From the cell containing the given text, extract its center point as (X, Y) coordinate. 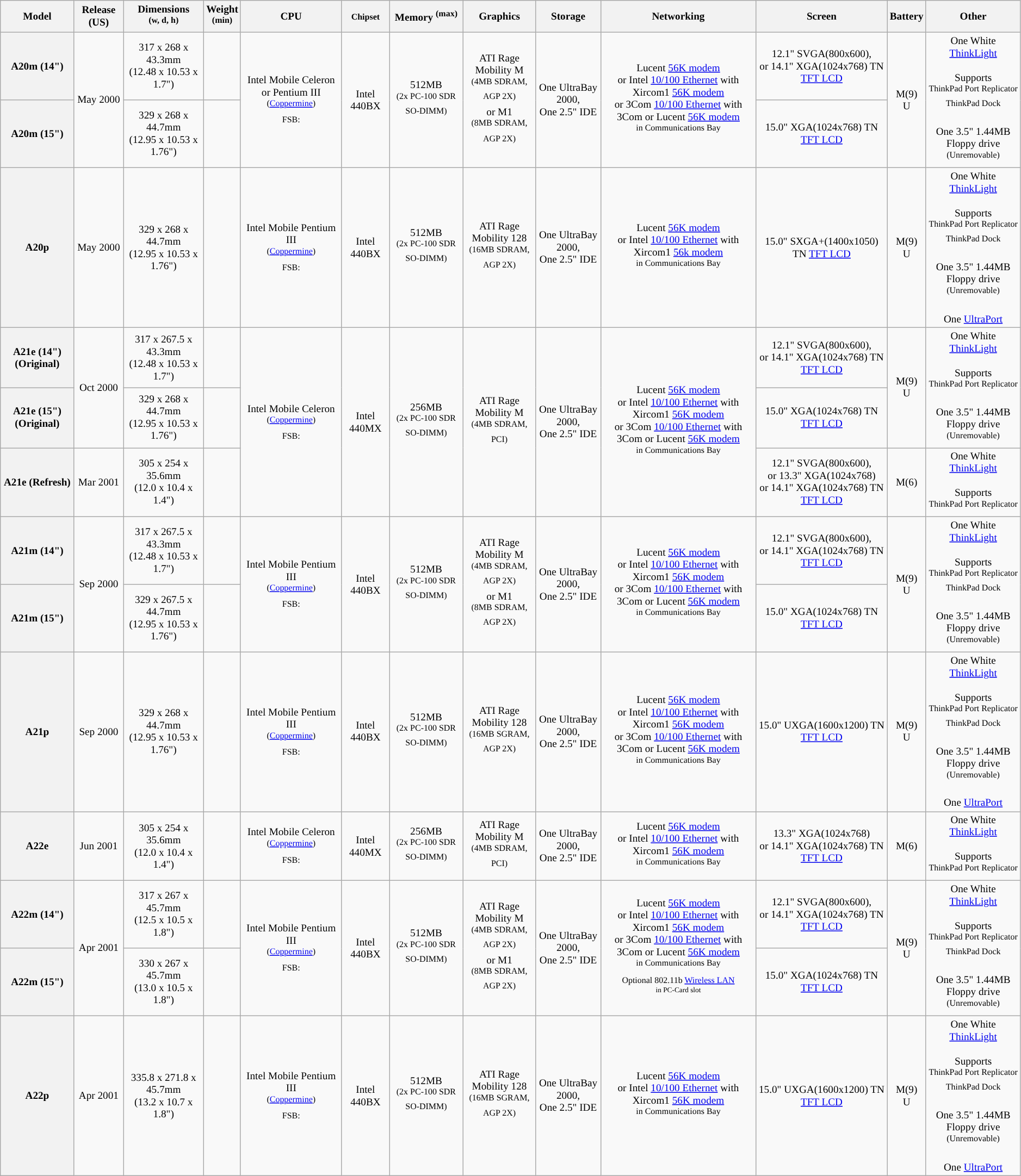
Chipset (366, 16)
Weight (min) (222, 16)
Intel Mobile Celeron or Pentium III (Coppermine) FSB: (291, 100)
Oct 2000 (99, 387)
A22m (15") (37, 982)
A20p (37, 247)
A21m (14") (37, 550)
A21p (37, 732)
317 x 268 x 43.3mm (12.48 x 10.53 x 1.7") (164, 66)
Jun 2001 (99, 846)
Model (37, 16)
13.3" XGA(1024x768) or 14.1" XGA(1024x768) TN TFT LCD (821, 846)
Memory (max) (426, 16)
A22p (37, 1096)
One White ThinkLight Supports ThinkPad Port Replicator One 3.5" 1.44MB Floppy drive (Unremovable) (973, 387)
Other (973, 16)
A21e (15") (Original) (37, 418)
A22m (14") (37, 914)
329 x 267.5 x 44.7mm (12.95 x 10.53 x 1.76") (164, 618)
12.1" SVGA(800x600), or 13.3" XGA(1024x768) or 14.1" XGA(1024x768) TN TFT LCD (821, 483)
Storage (568, 16)
A20m (15") (37, 134)
A21m (15") (37, 618)
A21e (14") (Original) (37, 358)
Release (US) (99, 16)
Mar 2001 (99, 483)
317 x 267 x 45.7mm (12.5 x 10.5 x 1.8") (164, 914)
Networking (678, 16)
Graphics (499, 16)
CPU (291, 16)
A21e (Refresh) (37, 483)
Dimensions (w, d, h) (164, 16)
Screen (821, 16)
Battery (906, 16)
ATI Rage Mobility 128 (16MB SDRAM, AGP 2X) (499, 247)
A20m (14") (37, 66)
335.8 x 271.8 x 45.7mm (13.2 x 10.7 x 1.8") (164, 1096)
15.0" SXGA+(1400x1050) TN TFT LCD (821, 247)
330 x 267 x 45.7mm (13.0 x 10.5 x 1.8") (164, 982)
A22e (37, 846)
Lucent 56K modem or Intel 10/100 Ethernet with Xircom1 56k modem in Communications Bay (678, 247)
